Determine the [x, y] coordinate at the center of the cell enclosing the given text.  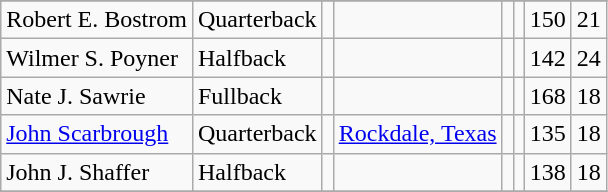
135 [548, 134]
168 [548, 96]
John J. Shaffer [97, 172]
142 [548, 58]
Robert E. Bostrom [97, 20]
150 [548, 20]
Nate J. Sawrie [97, 96]
21 [588, 20]
Fullback [257, 96]
Rockdale, Texas [418, 134]
John Scarbrough [97, 134]
24 [588, 58]
138 [548, 172]
Wilmer S. Poyner [97, 58]
